Scan for the cell matching the given text and deliver its (X, Y) coordinate at center. 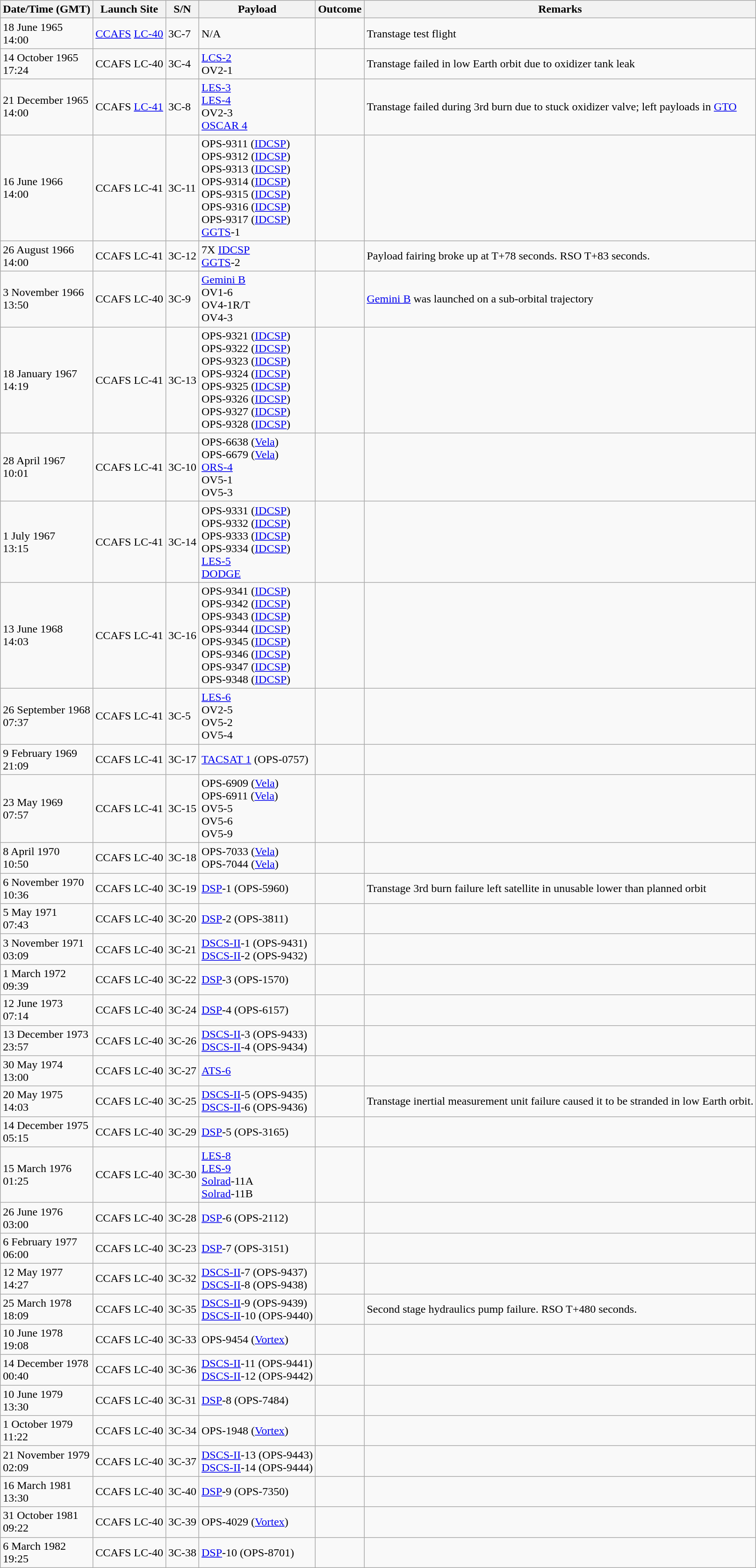
3C-27 (182, 1071)
LCS-2OV2-1 (257, 64)
3C-23 (182, 1248)
Payload fairing broke up at T+78 seconds. RSO T+83 seconds. (560, 256)
OPS-4029 (Vortex) (257, 1522)
DSP-10 (OPS-8701) (257, 1552)
8 April 197010:50 (47, 858)
10 June 197819:08 (47, 1340)
3C-9 (182, 299)
23 May 196907:57 (47, 809)
Gemini B was launched on a sub-orbital trajectory (560, 299)
21 November 197902:09 (47, 1461)
21 December 196514:00 (47, 107)
Launch Site (130, 9)
3C-11 (182, 188)
20 May 197514:03 (47, 1101)
3C-39 (182, 1522)
26 September 196807:37 (47, 716)
25 March 197818:09 (47, 1309)
DSP-5 (OPS-3165) (257, 1131)
3C-14 (182, 541)
3C-17 (182, 759)
S/N (182, 9)
3C-19 (182, 888)
TACSAT 1 (OPS-0757) (257, 759)
DSP-8 (OPS-7484) (257, 1401)
Payload (257, 9)
Second stage hydraulics pump failure. RSO T+480 seconds. (560, 1309)
3C-8 (182, 107)
18 June 196514:00 (47, 34)
OPS-7033 (Vela)OPS-7044 (Vela) (257, 858)
3C-21 (182, 949)
12 June 197307:14 (47, 1010)
3C-30 (182, 1174)
16 March 198113:30 (47, 1491)
14 December 197505:15 (47, 1131)
DSP-7 (OPS-3151) (257, 1248)
OPS-6909 (Vela)OPS-6911 (Vela)OV5-5OV5-6OV5-9 (257, 809)
3C-20 (182, 919)
Outcome (340, 9)
DSCS-II-3 (OPS-9433)DSCS-II-4 (OPS-9434) (257, 1041)
3C-36 (182, 1370)
6 November 197010:36 (47, 888)
Date/Time (GMT) (47, 9)
Transtage failed during 3rd burn due to stuck oxidizer valve; left payloads in GTO (560, 107)
6 March 198219:25 (47, 1552)
DSP-2 (OPS-3811) (257, 919)
28 April 196710:01 (47, 467)
3C-4 (182, 64)
6 February 197706:00 (47, 1248)
14 December 197800:40 (47, 1370)
Transtage test flight (560, 34)
DSCS-II-13 (OPS-9443)DSCS-II-14 (OPS-9444) (257, 1461)
1 July 196713:15 (47, 541)
3C-28 (182, 1217)
7X IDCSPGGTS-2 (257, 256)
26 June 197603:00 (47, 1217)
DSP-6 (OPS-2112) (257, 1217)
Transtage inertial measurement unit failure caused it to be stranded in low Earth orbit. (560, 1101)
DSCS-II-1 (OPS-9431)DSCS-II-2 (OPS-9432) (257, 949)
3C-38 (182, 1552)
N/A (257, 34)
Gemini BOV1-6OV4-1R/TOV4-3 (257, 299)
1 March 197209:39 (47, 980)
OPS-9311 (IDCSP)OPS-9312 (IDCSP)OPS-9313 (IDCSP)OPS-9314 (IDCSP)OPS-9315 (IDCSP)OPS-9316 (IDCSP)OPS-9317 (IDCSP)GGTS-1 (257, 188)
3C-22 (182, 980)
DSP-4 (OPS-6157) (257, 1010)
OPS-9341 (IDCSP)OPS-9342 (IDCSP)OPS-9343 (IDCSP)OPS-9344 (IDCSP)OPS-9345 (IDCSP)OPS-9346 (IDCSP)OPS-9347 (IDCSP)OPS-9348 (IDCSP) (257, 635)
3C-7 (182, 34)
Remarks (560, 9)
DSCS-II-7 (OPS-9437)DSCS-II-8 (OPS-9438) (257, 1278)
16 June 196614:00 (47, 188)
13 December 197323:57 (47, 1041)
14 October 196517:24 (47, 64)
OPS-9321 (IDCSP)OPS-9322 (IDCSP)OPS-9323 (IDCSP)OPS-9324 (IDCSP)OPS-9325 (IDCSP)OPS-9326 (IDCSP)OPS-9327 (IDCSP)OPS-9328 (IDCSP) (257, 380)
LES-8LES-9Solrad-11ASolrad-11B (257, 1174)
DSCS-II-5 (OPS-9435)DSCS-II-6 (OPS-9436) (257, 1101)
3C-32 (182, 1278)
26 August 196614:00 (47, 256)
9 February 196921:09 (47, 759)
3C-31 (182, 1401)
LES-3LES-4OV2-3OSCAR 4 (257, 107)
3C-24 (182, 1010)
OPS-9454 (Vortex) (257, 1340)
13 June 196814:03 (47, 635)
LES-6OV2-5OV5-2OV5-4 (257, 716)
10 June 197913:30 (47, 1401)
ATS-6 (257, 1071)
3C-10 (182, 467)
5 May 197107:43 (47, 919)
3C-12 (182, 256)
3C-35 (182, 1309)
3 November 197103:09 (47, 949)
3C-25 (182, 1101)
OPS-6638 (Vela)OPS-6679 (Vela)ORS-4OV5-1OV5-3 (257, 467)
3C-16 (182, 635)
3C-18 (182, 858)
3C-34 (182, 1431)
3C-13 (182, 380)
DSCS-II-11 (OPS-9441)DSCS-II-12 (OPS-9442) (257, 1370)
18 January 196714:19 (47, 380)
DSP-1 (OPS-5960) (257, 888)
15 March 197601:25 (47, 1174)
12 May 197714:27 (47, 1278)
Transtage 3rd burn failure left satellite in unusable lower than planned orbit (560, 888)
DSCS-II-9 (OPS-9439)DSCS-II-10 (OPS-9440) (257, 1309)
3C-33 (182, 1340)
OPS-9331 (IDCSP)OPS-9332 (IDCSP)OPS-9333 (IDCSP)OPS-9334 (IDCSP)LES-5DODGE (257, 541)
3C-29 (182, 1131)
OPS-1948 (Vortex) (257, 1431)
3 November 196613:50 (47, 299)
3C-15 (182, 809)
3C-40 (182, 1491)
31 October 198109:22 (47, 1522)
DSP-9 (OPS-7350) (257, 1491)
1 October 197911:22 (47, 1431)
3C-5 (182, 716)
Transtage failed in low Earth orbit due to oxidizer tank leak (560, 64)
DSP-3 (OPS-1570) (257, 980)
3C-26 (182, 1041)
3C-37 (182, 1461)
30 May 197413:00 (47, 1071)
